Return (x, y) of the center of cell containing provided text 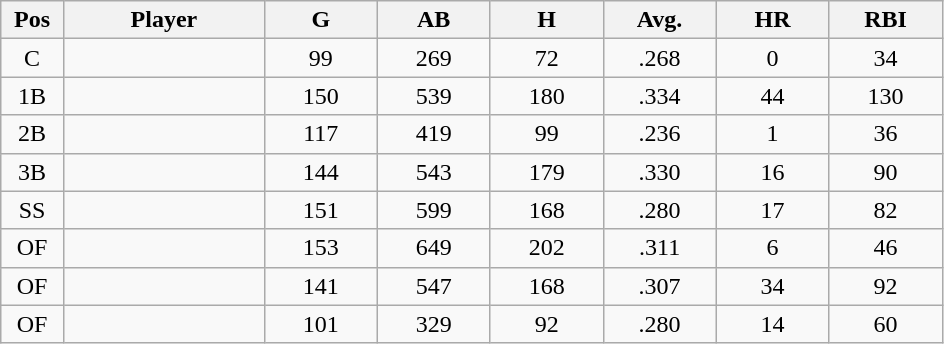
3B (32, 172)
Pos (32, 20)
Avg. (660, 20)
H (546, 20)
150 (320, 96)
90 (886, 172)
179 (546, 172)
180 (546, 96)
G (320, 20)
17 (772, 210)
.236 (660, 134)
HR (772, 20)
202 (546, 248)
1 (772, 134)
144 (320, 172)
.307 (660, 286)
AB (434, 20)
269 (434, 58)
46 (886, 248)
C (32, 58)
599 (434, 210)
151 (320, 210)
547 (434, 286)
101 (320, 324)
.334 (660, 96)
1B (32, 96)
SS (32, 210)
36 (886, 134)
141 (320, 286)
649 (434, 248)
0 (772, 58)
16 (772, 172)
Player (164, 20)
.311 (660, 248)
72 (546, 58)
14 (772, 324)
543 (434, 172)
539 (434, 96)
6 (772, 248)
82 (886, 210)
44 (772, 96)
.330 (660, 172)
2B (32, 134)
.268 (660, 58)
329 (434, 324)
419 (434, 134)
117 (320, 134)
60 (886, 324)
153 (320, 248)
RBI (886, 20)
130 (886, 96)
